Search for the cell housing the specified text and yield its (x, y) center coordinate. 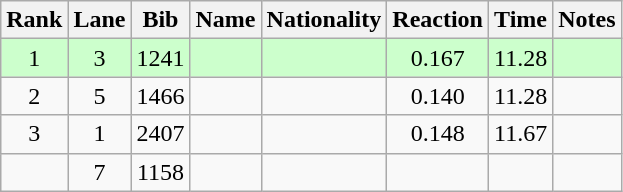
Reaction (438, 20)
Time (520, 20)
0.167 (438, 58)
7 (100, 172)
2 (34, 96)
1158 (160, 172)
2407 (160, 134)
Bib (160, 20)
11.67 (520, 134)
1466 (160, 96)
Lane (100, 20)
Rank (34, 20)
Name (226, 20)
0.140 (438, 96)
Nationality (324, 20)
5 (100, 96)
0.148 (438, 134)
Notes (587, 20)
1241 (160, 58)
